Return the (X, Y) coordinate for the center point of the cell that contains the specified text.  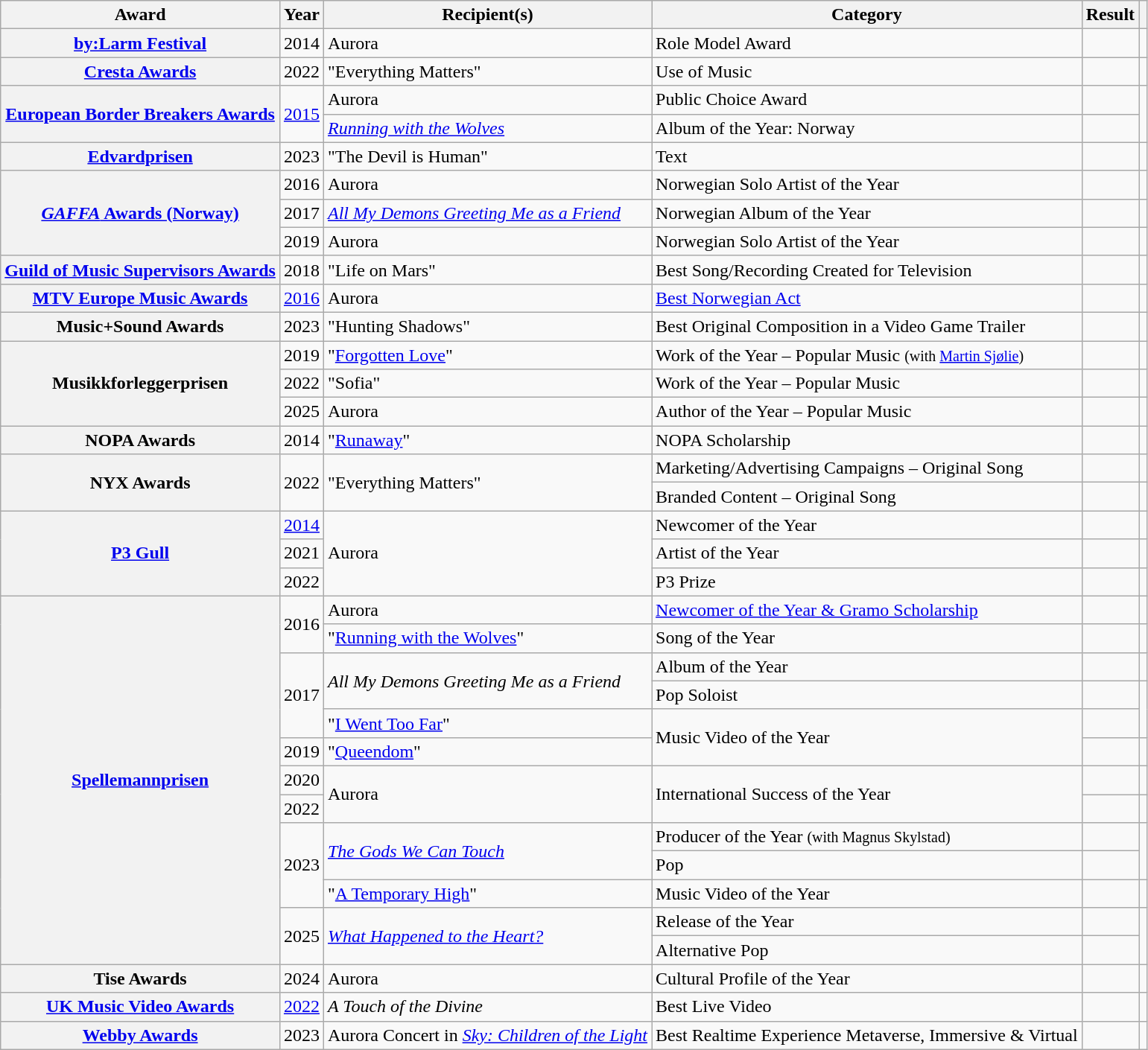
A Touch of the Divine (487, 1007)
Recipient(s) (487, 15)
by:Larm Festival (140, 43)
Aurora Concert in Sky: Children of the Light (487, 1035)
"The Devil is Human" (487, 156)
Tise Awards (140, 979)
Best Norwegian Act (867, 298)
Producer of the Year (with Magnus Skylstad) (867, 837)
Work of the Year – Popular Music (with Martin Sjølie) (867, 355)
"Queendom" (487, 751)
NOPA Scholarship (867, 440)
Best Song/Recording Created for Television (867, 270)
Award (140, 15)
Author of the Year – Popular Music (867, 412)
Guild of Music Supervisors Awards (140, 270)
Newcomer of the Year & Gramo Scholarship (867, 610)
2018 (301, 270)
Year (301, 15)
NYX Awards (140, 483)
Best Live Video (867, 1007)
Release of the Year (867, 922)
Music+Sound Awards (140, 326)
Pop Soloist (867, 695)
Album of the Year (867, 666)
What Happened to the Heart? (487, 936)
Public Choice Award (867, 100)
Category (867, 15)
MTV Europe Music Awards (140, 298)
Use of Music (867, 71)
Newcomer of the Year (867, 525)
Alternative Pop (867, 950)
P3 Gull (140, 553)
Album of the Year: Norway (867, 128)
Song of the Year (867, 638)
Musikkforleggerprisen (140, 384)
UK Music Video Awards (140, 1007)
GAFFA Awards (Norway) (140, 213)
International Success of the Year (867, 794)
"Running with the Wolves" (487, 638)
Norwegian Album of the Year (867, 213)
NOPA Awards (140, 440)
Cresta Awards (140, 71)
Webby Awards (140, 1035)
The Gods We Can Touch (487, 851)
2021 (301, 553)
Best Original Composition in a Video Game Trailer (867, 326)
"Runaway" (487, 440)
Spellemannprisen (140, 780)
Cultural Profile of the Year (867, 979)
Pop (867, 865)
Branded Content – Original Song (867, 497)
Artist of the Year (867, 553)
Text (867, 156)
Role Model Award (867, 43)
"Life on Mars" (487, 270)
Running with the Wolves (487, 128)
"Forgotten Love" (487, 355)
"Sofia" (487, 384)
Work of the Year – Popular Music (867, 384)
"Hunting Shadows" (487, 326)
Best Realtime Experience Metaverse, Immersive & Virtual (867, 1035)
2020 (301, 780)
Edvardprisen (140, 156)
"I Went Too Far" (487, 723)
Marketing/Advertising Campaigns – Original Song (867, 468)
P3 Prize (867, 582)
2024 (301, 979)
"A Temporary High" (487, 894)
Result (1110, 15)
European Border Breakers Awards (140, 114)
2015 (301, 114)
